Extract the (x, y) coordinate from the center of the cell holding the provided text.  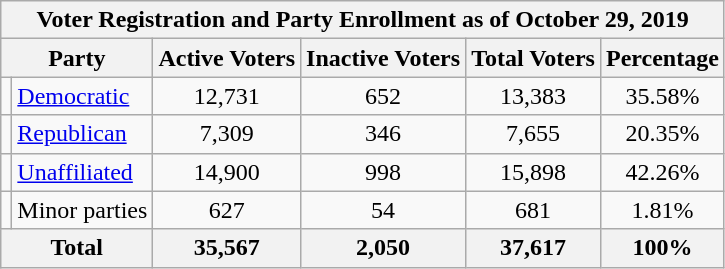
Party (77, 58)
Percentage (662, 58)
346 (384, 134)
1.81% (662, 210)
42.26% (662, 172)
627 (227, 210)
2,050 (384, 248)
Total Voters (534, 58)
7,655 (534, 134)
15,898 (534, 172)
12,731 (227, 96)
37,617 (534, 248)
681 (534, 210)
100% (662, 248)
20.35% (662, 134)
54 (384, 210)
7,309 (227, 134)
35,567 (227, 248)
13,383 (534, 96)
Minor parties (82, 210)
Democratic (82, 96)
Total (77, 248)
Republican (82, 134)
Unaffiliated (82, 172)
Active Voters (227, 58)
Voter Registration and Party Enrollment as of October 29, 2019 (363, 20)
998 (384, 172)
14,900 (227, 172)
652 (384, 96)
Inactive Voters (384, 58)
35.58% (662, 96)
